Output the (X, Y) coordinate of the center of the cell containing the given text.  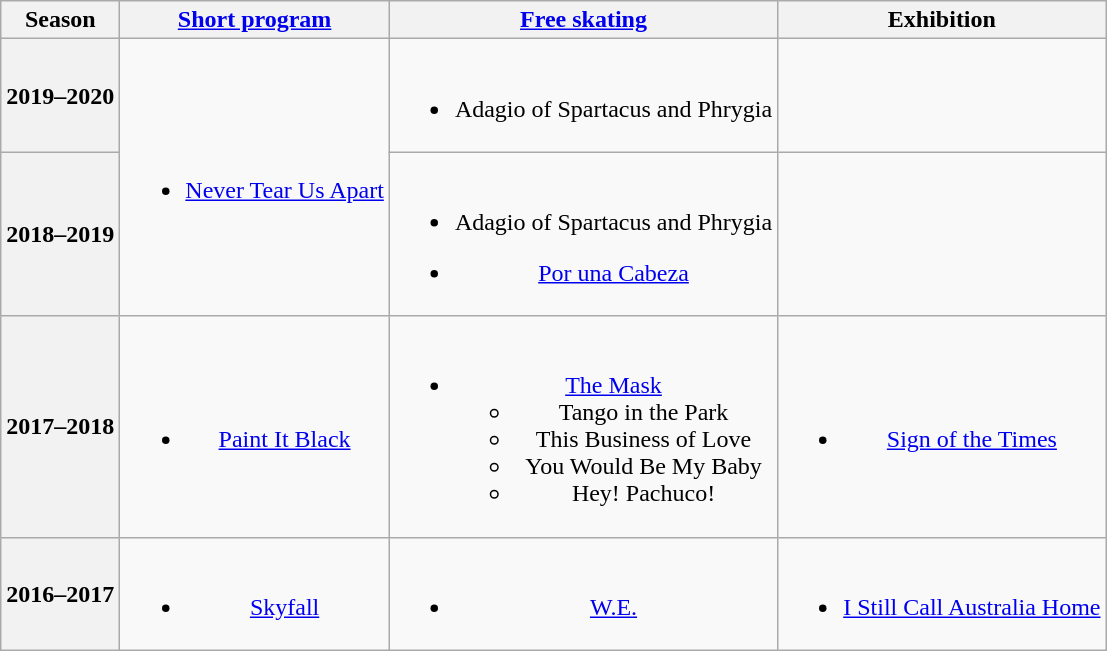
I Still Call Australia Home (942, 594)
Short program (255, 20)
Sign of the Times (942, 426)
2018–2019 (60, 234)
2017–2018 (60, 426)
W.E. (583, 594)
Adagio of Spartacus and Phrygia Por una Cabeza (583, 234)
2019–2020 (60, 96)
Never Tear Us Apart (255, 178)
2016–2017 (60, 594)
Free skating (583, 20)
Skyfall (255, 594)
Paint It Black (255, 426)
Exhibition (942, 20)
Adagio of Spartacus and Phrygia (583, 96)
Season (60, 20)
The MaskTango in the Park This Business of Love You Would Be My Baby Hey! Pachuco! (583, 426)
